Output the [x, y] coordinate of the center of the cell containing the given text.  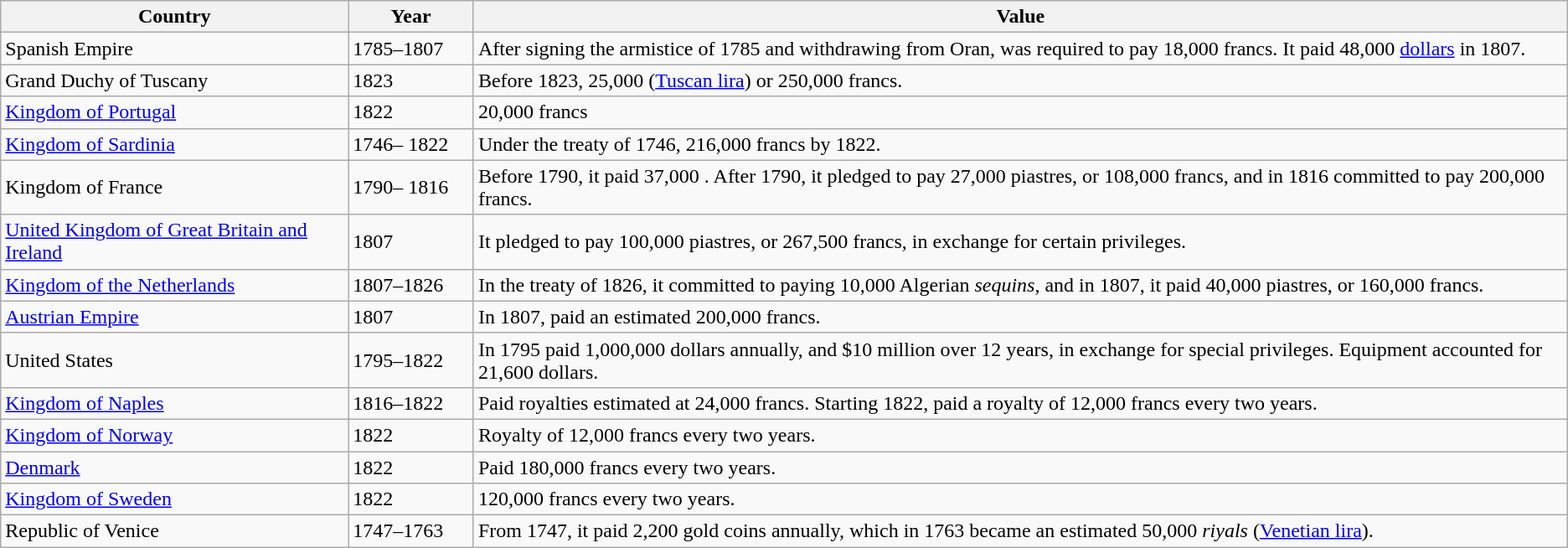
Republic of Venice [174, 531]
Under the treaty of 1746, 216,000 francs by 1822. [1020, 144]
Denmark [174, 467]
Kingdom of Sweden [174, 499]
Kingdom of the Netherlands [174, 285]
Royalty of 12,000 francs every two years. [1020, 435]
After signing the armistice of 1785 and withdrawing from Oran, was required to pay 18,000 francs. It paid 48,000 dollars in 1807. [1020, 49]
120,000 francs every two years. [1020, 499]
United Kingdom of Great Britain and Ireland [174, 241]
1823 [411, 80]
Kingdom of Portugal [174, 112]
1746– 1822 [411, 144]
20,000 francs [1020, 112]
1807–1826 [411, 285]
Country [174, 17]
Spanish Empire [174, 49]
Before 1790, it paid 37,000 . After 1790, it pledged to pay 27,000 piastres, or 108,000 francs, and in 1816 committed to pay 200,000 francs. [1020, 188]
1747–1763 [411, 531]
Kingdom of Norway [174, 435]
From 1747, it paid 2,200 gold coins annually, which in 1763 became an estimated 50,000 riyals (Venetian lira). [1020, 531]
Austrian Empire [174, 317]
1816–1822 [411, 403]
In 1807, paid an estimated 200,000 francs. [1020, 317]
Paid 180,000 francs every two years. [1020, 467]
In the treaty of 1826, it committed to paying 10,000 Algerian sequins, and in 1807, it paid 40,000 piastres, or 160,000 francs. [1020, 285]
Year [411, 17]
Before 1823, 25,000 (Tuscan lira) or 250,000 francs. [1020, 80]
Value [1020, 17]
Grand Duchy of Tuscany [174, 80]
It pledged to pay 100,000 piastres, or 267,500 francs, in exchange for certain privileges. [1020, 241]
1785–1807 [411, 49]
1795–1822 [411, 360]
1790– 1816 [411, 188]
United States [174, 360]
Paid royalties estimated at 24,000 francs. Starting 1822, paid a royalty of 12,000 francs every two years. [1020, 403]
Kingdom of Naples [174, 403]
In 1795 paid 1,000,000 dollars annually, and $10 million over 12 years, in exchange for special privileges. Equipment accounted for 21,600 dollars. [1020, 360]
Kingdom of Sardinia [174, 144]
Kingdom of France [174, 188]
